From the cell containing the given text, extract its center point as (X, Y) coordinate. 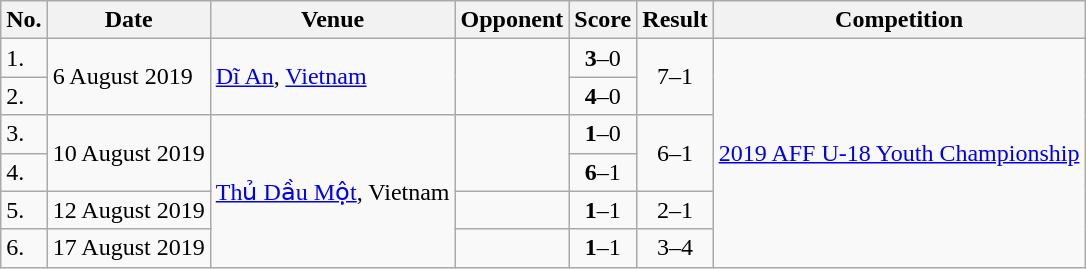
2. (24, 96)
12 August 2019 (128, 210)
Date (128, 20)
Opponent (512, 20)
6. (24, 248)
No. (24, 20)
2–1 (675, 210)
5. (24, 210)
6 August 2019 (128, 77)
Venue (332, 20)
3–4 (675, 248)
10 August 2019 (128, 153)
Result (675, 20)
Thủ Dầu Một, Vietnam (332, 191)
Dĩ An, Vietnam (332, 77)
1. (24, 58)
3. (24, 134)
1–0 (603, 134)
4. (24, 172)
Competition (899, 20)
2019 AFF U-18 Youth Championship (899, 153)
17 August 2019 (128, 248)
3–0 (603, 58)
4–0 (603, 96)
7–1 (675, 77)
Score (603, 20)
